Scan for the cell matching the given text and deliver its [x, y] coordinate at center. 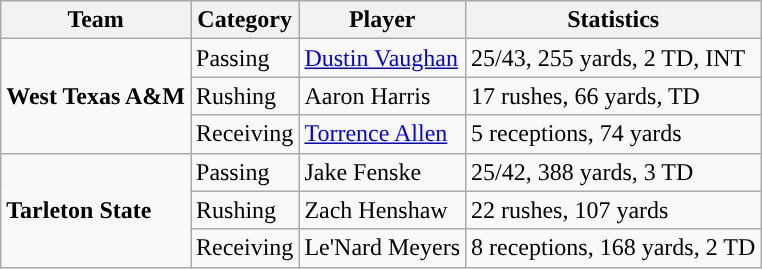
Dustin Vaughan [382, 58]
25/42, 388 yards, 3 TD [614, 172]
Category [244, 20]
Statistics [614, 20]
Player [382, 20]
Aaron Harris [382, 96]
25/43, 255 yards, 2 TD, INT [614, 58]
17 rushes, 66 yards, TD [614, 96]
8 receptions, 168 yards, 2 TD [614, 248]
5 receptions, 74 yards [614, 134]
Tarleton State [96, 210]
Team [96, 20]
22 rushes, 107 yards [614, 210]
Jake Fenske [382, 172]
Zach Henshaw [382, 210]
West Texas A&M [96, 96]
Le'Nard Meyers [382, 248]
Torrence Allen [382, 134]
